Extract the [X, Y] coordinate from the center of the cell holding the provided text.  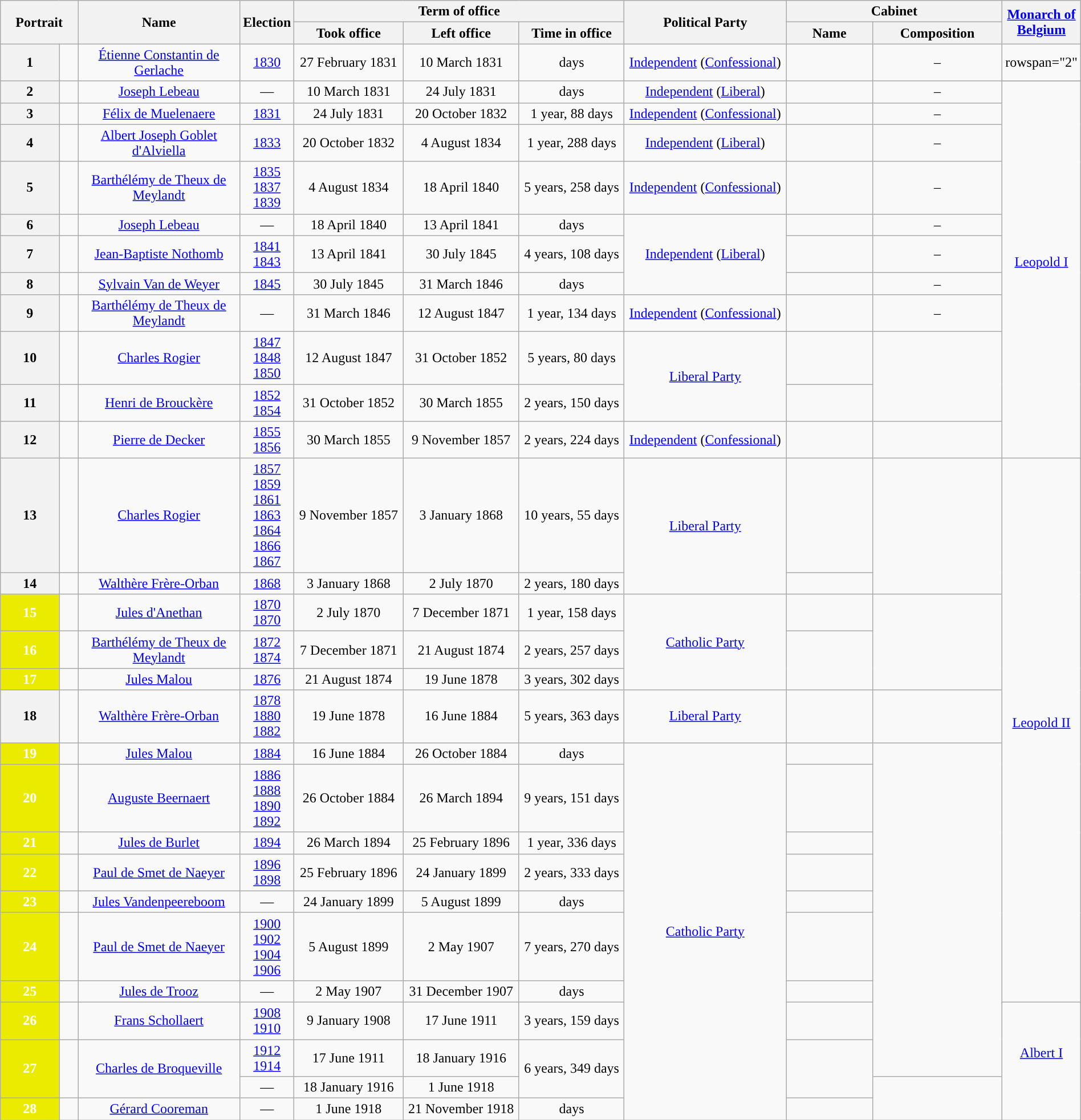
Jules d'Anethan [159, 612]
1 year, 134 days [571, 313]
Jules de Trooz [159, 991]
7 years, 270 days [571, 947]
1 year, 158 days [571, 612]
rowspan="2" [1042, 63]
18551856 [267, 440]
Jules Vandenpeereboom [159, 902]
Monarch of Belgium [1042, 22]
Félix de Muelenaere [159, 113]
Composition [937, 33]
9 years, 151 days [571, 798]
23 [30, 902]
1831 [267, 113]
22 [30, 873]
1 year, 88 days [571, 113]
2 years, 224 days [571, 440]
3 [30, 113]
24 [30, 947]
Albert Joseph Goblet d'Alviella [159, 143]
Frans Schollaert [159, 1021]
20 [30, 798]
3 years, 159 days [571, 1021]
8 [30, 283]
183518371839 [267, 188]
21 November 1918 [461, 1109]
1833 [267, 143]
Jean-Baptiste Nothomb [159, 254]
1857185918611863186418661867 [267, 516]
Took office [349, 33]
18701870 [267, 612]
Election [267, 22]
Political Party [705, 22]
Sylvain Van de Weyer [159, 283]
6 years, 349 days [571, 1069]
Jules de Burlet [159, 843]
5 years, 363 days [571, 716]
1 [30, 63]
28 [30, 1109]
19081910 [267, 1021]
1884 [267, 753]
4 years, 108 days [571, 254]
5 years, 258 days [571, 188]
1900190219041906 [267, 947]
13 [30, 516]
1868 [267, 583]
10 [30, 358]
Étienne Constantin de Gerlache [159, 63]
Time in office [571, 33]
Gérard Cooreman [159, 1109]
2 years, 333 days [571, 873]
Cabinet [894, 11]
15 [30, 612]
3 years, 302 days [571, 679]
21 [30, 843]
7 [30, 254]
31 December 1907 [461, 991]
Albert I [1042, 1061]
9 January 1908 [349, 1021]
18961898 [267, 873]
Leopold I [1042, 270]
9 [30, 313]
187818801882 [267, 716]
19121914 [267, 1057]
Henri de Brouckère [159, 403]
5 [30, 188]
18721874 [267, 650]
10 years, 55 days [571, 516]
Leopold II [1042, 731]
1 year, 288 days [571, 143]
18521854 [267, 403]
12 [30, 440]
18411843 [267, 254]
14 [30, 583]
1830 [267, 63]
Charles de Broqueville [159, 1069]
27 [30, 1069]
2 years, 257 days [571, 650]
27 February 1831 [349, 63]
Auguste Beernaert [159, 798]
1876 [267, 679]
2 years, 180 days [571, 583]
184718481850 [267, 358]
19 [30, 753]
2 years, 150 days [571, 403]
17 [30, 679]
11 [30, 403]
1 year, 336 days [571, 843]
25 [30, 991]
1886188818901892 [267, 798]
16 [30, 650]
Left office [461, 33]
18 [30, 716]
Portrait [39, 22]
4 [30, 143]
26 [30, 1021]
1894 [267, 843]
5 years, 80 days [571, 358]
2 [30, 92]
6 [30, 225]
Pierre de Decker [159, 440]
Term of office [460, 11]
1845 [267, 283]
